Determine the (x, y) coordinate at the center of the cell enclosing the given text.  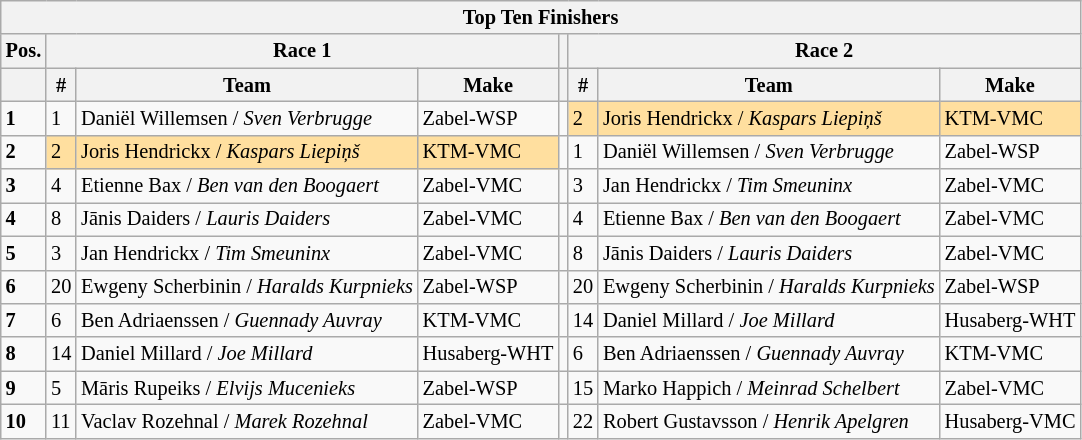
Vaclav Rozehnal / Marek Rozehnal (247, 421)
10 (24, 421)
Top Ten Finishers (541, 17)
Robert Gustavsson / Henrik Apelgren (769, 421)
7 (24, 320)
11 (61, 421)
22 (583, 421)
Pos. (24, 51)
9 (24, 388)
Māris Rupeiks / Elvijs Mucenieks (247, 388)
15 (583, 388)
Husaberg-VMC (1010, 421)
Marko Happich / Meinrad Schelbert (769, 388)
Race 1 (302, 51)
Race 2 (824, 51)
